For the text-containing cell, return its midpoint in (X, Y) coordinate format. 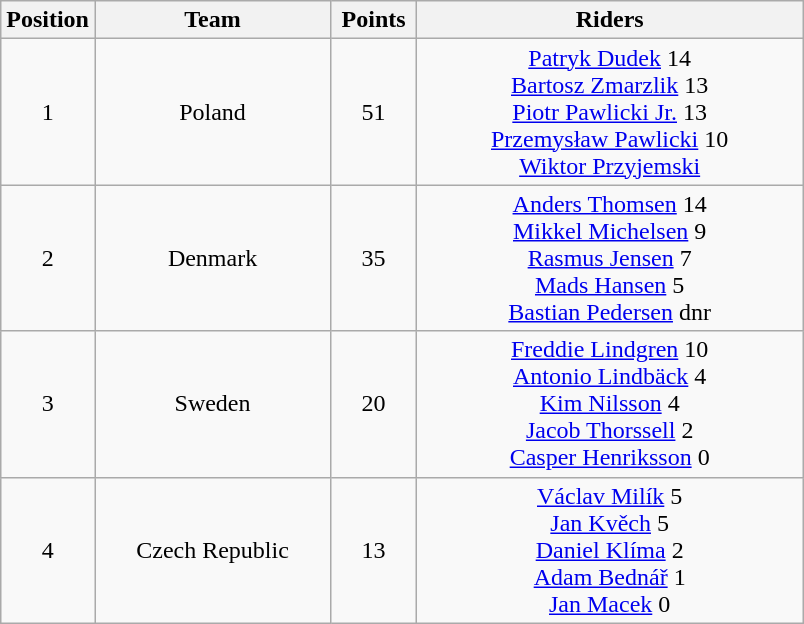
51 (374, 112)
Team (212, 20)
20 (374, 404)
Anders Thomsen 14 Mikkel Michelsen 9Rasmus Jensen 7 Mads Hansen 5Bastian Pedersen dnr (610, 258)
4 (48, 550)
Czech Republic (212, 550)
Denmark (212, 258)
Poland (212, 112)
Václav Milík 5Jan Kvěch 5Daniel Klíma 2Adam Bednář 1Jan Macek 0 (610, 550)
Patryk Dudek 14Bartosz Zmarzlik 13Piotr Pawlicki Jr. 13Przemysław Pawlicki 10Wiktor Przyjemski (610, 112)
1 (48, 112)
Sweden (212, 404)
Riders (610, 20)
Position (48, 20)
35 (374, 258)
13 (374, 550)
Freddie Lindgren 10 Antonio Lindbäck 4Kim Nilsson 4Jacob Thorssell 2Casper Henriksson 0 (610, 404)
2 (48, 258)
Points (374, 20)
3 (48, 404)
